Detect which cell encompasses the target text, then output its (x, y) center coordinate. 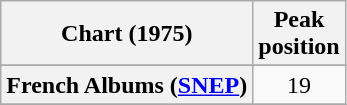
19 (299, 85)
Peakposition (299, 34)
Chart (1975) (127, 34)
French Albums (SNEP) (127, 85)
